Provide the (X, Y) coordinate of the cell's center where the given text is located.  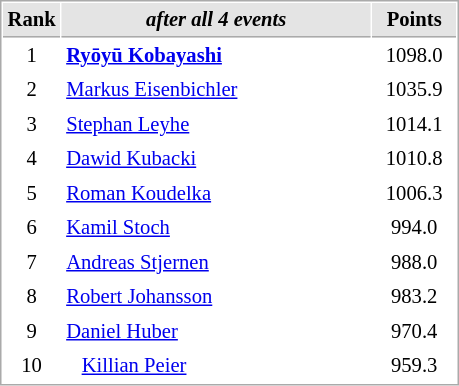
988.0 (414, 262)
5 (32, 194)
9 (32, 332)
7 (32, 262)
Daniel Huber (216, 332)
Robert Johansson (216, 296)
2 (32, 90)
Andreas Stjernen (216, 262)
8 (32, 296)
1010.8 (414, 158)
970.4 (414, 332)
983.2 (414, 296)
Stephan Leyhe (216, 124)
1098.0 (414, 56)
Killian Peier (216, 366)
959.3 (414, 366)
Dawid Kubacki (216, 158)
Roman Koudelka (216, 194)
Markus Eisenbichler (216, 90)
Kamil Stoch (216, 228)
1014.1 (414, 124)
1035.9 (414, 90)
Rank (32, 20)
994.0 (414, 228)
3 (32, 124)
10 (32, 366)
6 (32, 228)
after all 4 events (216, 20)
Ryōyū Kobayashi (216, 56)
Points (414, 20)
4 (32, 158)
1006.3 (414, 194)
1 (32, 56)
